Extract the [x, y] coordinate from the center of the cell holding the provided text.  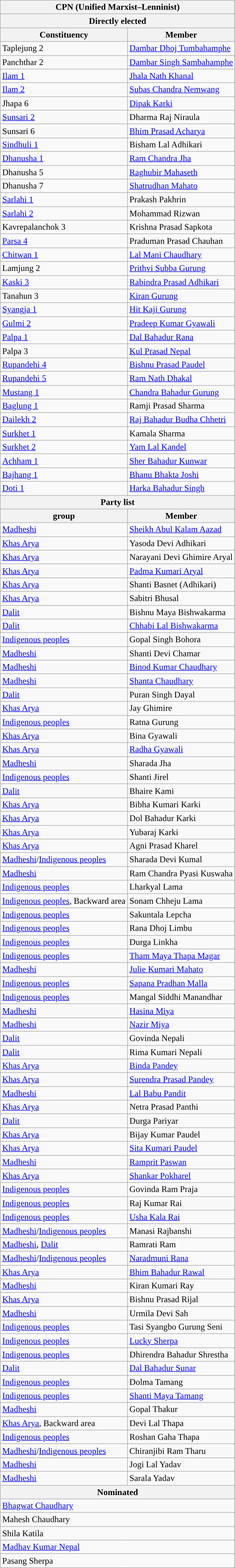
Sarala Yadav [181, 1478]
Bibha Kumari Karki [181, 804]
Dambar Dhoj Tumbahamphe [181, 48]
Binod Kumar Chaudhary [181, 667]
Shatrudhan Mahato [181, 186]
Dhanusha 7 [64, 186]
Sita Kumari Paudel [181, 1148]
Syangja 1 [64, 310]
Raj Kumar Rai [181, 1203]
Dal Bahadur Rana [181, 337]
Usha Kala Rai [181, 1217]
Chiranjibi Ram Tharu [181, 1451]
Bhim Bahadur Rawal [181, 1272]
Sarlahi 2 [64, 213]
Shanti Basnet (Adhikari) [181, 584]
CPN (Unified Marxist–Lenninist) [118, 7]
Puran Singh Dayal [181, 695]
Agni Prasad Kharel [181, 846]
Harka Bahadur Singh [181, 488]
Lharkyal Lama [181, 887]
Govinda Nepali [181, 1038]
Rupandehi 4 [64, 364]
Sunsari 6 [64, 131]
Hit Kaji Gurung [181, 310]
Netra Prasad Panthi [181, 1107]
Surendra Prasad Pandey [181, 1080]
Constituency [64, 35]
Ram Nath Dhakal [181, 378]
Ramprit Paswan [181, 1162]
Chhabi Lal Bishwakarma [181, 626]
Yasoda Devi Adhikari [181, 543]
Jhala Nath Khanal [181, 76]
Directly elected [118, 21]
Pasang Sherpa [118, 1561]
Ram Chandra Jha [181, 158]
Binda Pandey [181, 1066]
Govinda Ram Praja [181, 1189]
Palpa 1 [64, 337]
Subas Chandra Nemwang [181, 90]
Jhapa 6 [64, 103]
Bishnu Maya Bishwakarma [181, 612]
Prakash Pakhrin [181, 200]
Ilam 2 [64, 90]
Bhim Prasad Acharya [181, 131]
Raghubir Mahaseth [181, 172]
Madheshi, Dalit [64, 1244]
Dhanusha 5 [64, 172]
Lal Babu Pandit [181, 1093]
Ratna Gurung [181, 722]
Surkhet 1 [64, 433]
Sabitri Bhusal [181, 598]
Praduman Prasad Chauhan [181, 241]
Baglung 1 [64, 406]
Manasi Rajbanshi [181, 1231]
Mohammad Rizwan [181, 213]
Durga Pariyar [181, 1121]
Lamjung 2 [64, 268]
group [64, 516]
Jogi Lal Yadav [181, 1464]
Dhirendra Bahadur Shrestha [181, 1355]
Shanti Jirel [181, 777]
Shanti Devi Chamar [181, 653]
Indigenous peoples, Backward area [64, 901]
Rabindra Prasad Adhikari [181, 282]
Roshan Gaha Thapa [181, 1437]
Pradeep Kumar Gyawali [181, 323]
Sapana Pradhan Malla [181, 983]
Nazir Miya [181, 1024]
Ramrati Ram [181, 1244]
Kamala Sharma [181, 433]
Shanta Chaudhary [181, 681]
Bhagwat Chaudhary [118, 1506]
Bina Gyawali [181, 736]
Taplejung 2 [64, 48]
Mustang 1 [64, 392]
Dailekh 2 [64, 420]
Sharada Devi Kumal [181, 860]
Ram Chandra Pyasi Kuswaha [181, 873]
Dipak Karki [181, 103]
Bhanu Bhakta Joshi [181, 475]
Bhaire Kami [181, 791]
Sher Bahadur Kunwar [181, 461]
Jay Ghimire [181, 708]
Bisham Lal Adhikari [181, 144]
Bijay Kumar Paudel [181, 1135]
Sakuntala Lepcha [181, 915]
Doti 1 [64, 488]
Mahesh Chaudhary [118, 1520]
Chandra Bahadur Gurung [181, 392]
Bishnu Prasad Rijal [181, 1300]
Chitwan 1 [64, 255]
Dol Bahadur Karki [181, 818]
Sarlahi 1 [64, 200]
Gopal Thakur [181, 1409]
Shankar Pokharel [181, 1176]
Gopal Singh Bohora [181, 640]
Lucky Sherpa [181, 1341]
Dal Bahadur Sunar [181, 1368]
Nominated [118, 1492]
Dhanusha 1 [64, 158]
Khas Arya, Backward area [64, 1423]
Rupandehi 5 [64, 378]
Naradmuni Rana [181, 1258]
Radha Gyawali [181, 750]
Devi Lal Thapa [181, 1423]
Julie Kumari Mahato [181, 969]
Bajhang 1 [64, 475]
Yubaraj Karki [181, 832]
Sharada Jha [181, 763]
Party list [118, 502]
Kavrepalanchok 3 [64, 227]
Ramji Prasad Sharma [181, 406]
Urmila Devi Sah [181, 1313]
Krishna Prasad Sapkota [181, 227]
Bishnu Prasad Paudel [181, 364]
Gulmi 2 [64, 323]
Padma Kumari Aryal [181, 571]
Hasina Miya [181, 1011]
Raj Bahadur Budha Chhetri [181, 420]
Ilam 1 [64, 76]
Tasi Syangbo Gurung Seni [181, 1327]
Achham 1 [64, 461]
Tham Maya Thapa Magar [181, 956]
Mangal Siddhi Manandhar [181, 997]
Yam Lal Kandel [181, 447]
Palpa 3 [64, 351]
Parsa 4 [64, 241]
Sonam Chheju Lama [181, 901]
Sindhuli 1 [64, 144]
Madhav Kumar Nepal [118, 1547]
Tanahun 3 [64, 296]
Panchthar 2 [64, 62]
Kaski 3 [64, 282]
Rana Dhoj Limbu [181, 928]
Dolma Tamang [181, 1382]
Dambar Singh Sambahamphe [181, 62]
Prithvi Subba Gurung [181, 268]
Narayani Devi Ghimire Aryal [181, 557]
Shanti Maya Tamang [181, 1396]
Kiran Kumari Ray [181, 1286]
Dharma Raj Niraula [181, 117]
Rima Kumari Nepali [181, 1052]
Shila Katila [118, 1533]
Durga Linkha [181, 942]
Lal Mani Chaudhary [181, 255]
Sunsari 2 [64, 117]
Kiran Gurung [181, 296]
Surkhet 2 [64, 447]
Sheikh Abul Kalam Aazad [181, 530]
Kul Prasad Nepal [181, 351]
